Provide the (X, Y) coordinate of the cell's center where the given text is located.  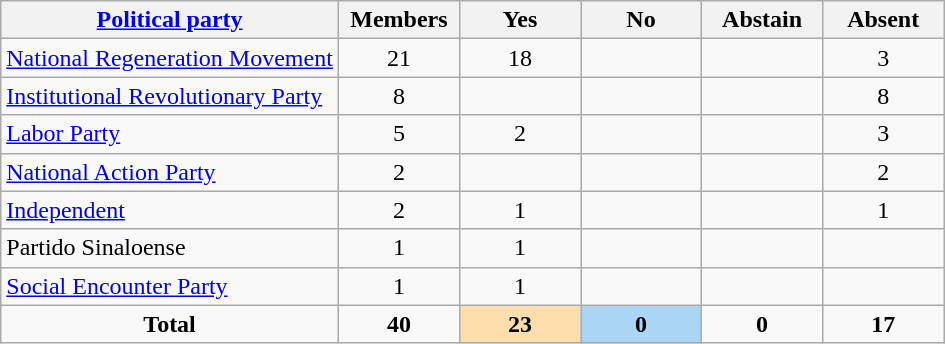
National Action Party (170, 172)
5 (398, 134)
Total (170, 324)
40 (398, 324)
National Regeneration Movement (170, 58)
Labor Party (170, 134)
23 (520, 324)
17 (884, 324)
Members (398, 20)
No (640, 20)
Abstain (762, 20)
18 (520, 58)
Partido Sinaloense (170, 248)
Independent (170, 210)
Yes (520, 20)
Absent (884, 20)
Institutional Revolutionary Party (170, 96)
21 (398, 58)
Social Encounter Party (170, 286)
Political party (170, 20)
